For the text-containing cell, return its midpoint in [X, Y] coordinate format. 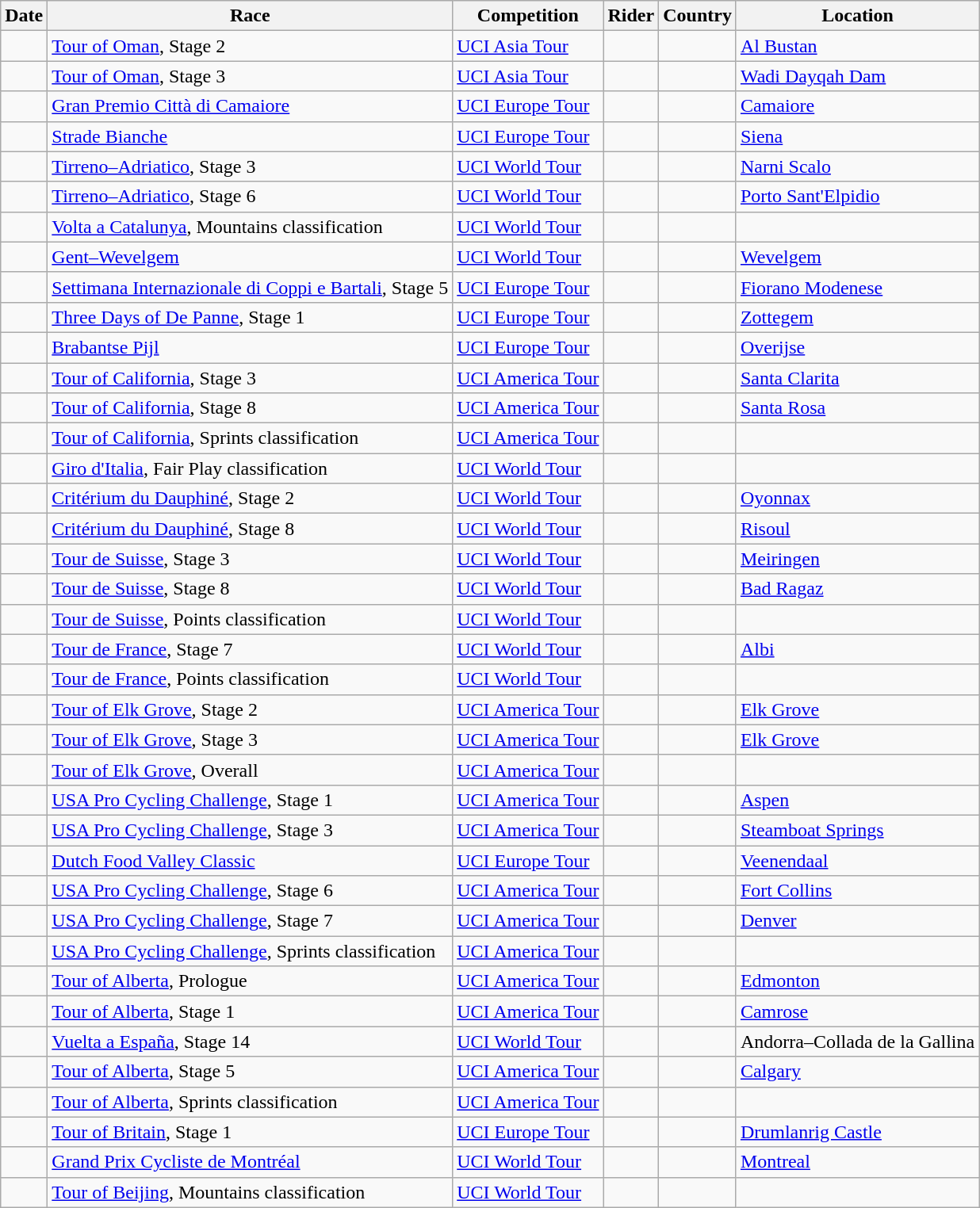
Montreal [857, 1162]
USA Pro Cycling Challenge, Stage 7 [251, 921]
Porto Sant'Elpidio [857, 197]
Tour of Elk Grove, Stage 3 [251, 740]
Gent–Wevelgem [251, 257]
Rider [631, 16]
Competition [528, 16]
Critérium du Dauphiné, Stage 2 [251, 499]
Bad Ragaz [857, 589]
Date [24, 16]
Country [698, 16]
Narni Scalo [857, 166]
Tour de Suisse, Stage 3 [251, 559]
Siena [857, 136]
Vuelta a España, Stage 14 [251, 1042]
Albi [857, 649]
Three Days of De Panne, Stage 1 [251, 317]
Oyonnax [857, 499]
Santa Rosa [857, 408]
Drumlanrig Castle [857, 1132]
Tour of California, Sprints classification [251, 438]
Edmonton [857, 981]
Andorra–Collada de la Gallina [857, 1042]
Tour de France, Stage 7 [251, 649]
Wevelgem [857, 257]
Tour of Oman, Stage 3 [251, 76]
Location [857, 16]
Tour of Alberta, Stage 5 [251, 1072]
Tour of Britain, Stage 1 [251, 1132]
Steamboat Springs [857, 830]
Aspen [857, 800]
Tour of Beijing, Mountains classification [251, 1192]
Tour de France, Points classification [251, 679]
Gran Premio Città di Camaiore [251, 106]
Fort Collins [857, 891]
Al Bustan [857, 46]
Tirreno–Adriatico, Stage 3 [251, 166]
Overijse [857, 347]
Tour de Suisse, Stage 8 [251, 589]
Wadi Dayqah Dam [857, 76]
Tour of Alberta, Stage 1 [251, 1011]
Strade Bianche [251, 136]
Tirreno–Adriatico, Stage 6 [251, 197]
Fiorano Modenese [857, 287]
USA Pro Cycling Challenge, Sprints classification [251, 951]
Camaiore [857, 106]
USA Pro Cycling Challenge, Stage 6 [251, 891]
Santa Clarita [857, 378]
Tour of California, Stage 3 [251, 378]
Tour of Alberta, Sprints classification [251, 1102]
Risoul [857, 529]
Veenendaal [857, 860]
USA Pro Cycling Challenge, Stage 1 [251, 800]
Zottegem [857, 317]
Volta a Catalunya, Mountains classification [251, 227]
Tour of Elk Grove, Stage 2 [251, 709]
Calgary [857, 1072]
Tour of Alberta, Prologue [251, 981]
Tour of California, Stage 8 [251, 408]
Settimana Internazionale di Coppi e Bartali, Stage 5 [251, 287]
USA Pro Cycling Challenge, Stage 3 [251, 830]
Giro d'Italia, Fair Play classification [251, 468]
Dutch Food Valley Classic [251, 860]
Camrose [857, 1011]
Tour of Elk Grove, Overall [251, 770]
Meiringen [857, 559]
Denver [857, 921]
Tour of Oman, Stage 2 [251, 46]
Grand Prix Cycliste de Montréal [251, 1162]
Critérium du Dauphiné, Stage 8 [251, 529]
Race [251, 16]
Tour de Suisse, Points classification [251, 619]
Brabantse Pijl [251, 347]
